Return (X, Y) of the center of cell containing provided text 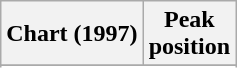
Chart (1997) (72, 34)
Peakposition (189, 34)
